Return [x, y] of the center of cell containing provided text 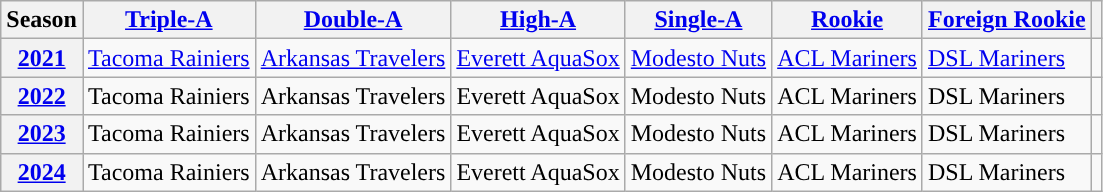
Triple-A [168, 20]
Season [42, 20]
Rookie [848, 20]
2023 [42, 134]
High-A [538, 20]
2021 [42, 58]
Single-A [698, 20]
Double-A [353, 20]
2024 [42, 172]
Foreign Rookie [1006, 20]
2022 [42, 96]
